Locate the cell with the specified text and output its [x, y] center coordinate. 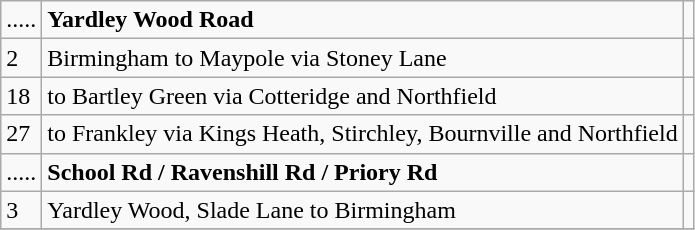
to Frankley via Kings Heath, Stirchley, Bournville and Northfield [362, 134]
3 [22, 210]
18 [22, 96]
2 [22, 58]
School Rd / Ravenshill Rd / Priory Rd [362, 172]
Yardley Wood Road [362, 20]
Yardley Wood, Slade Lane to Birmingham [362, 210]
to Bartley Green via Cotteridge and Northfield [362, 96]
Birmingham to Maypole via Stoney Lane [362, 58]
27 [22, 134]
